Locate the cell with the specified text and output its [x, y] center coordinate. 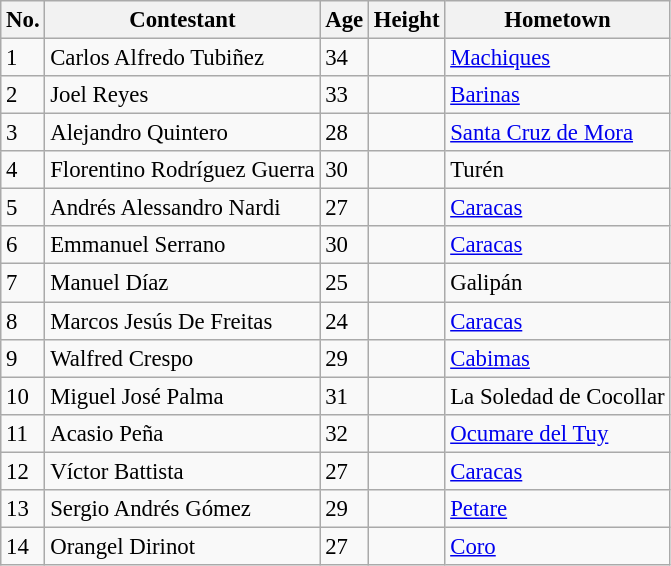
2 [23, 95]
Galipán [558, 283]
Manuel Díaz [182, 283]
Sergio Andrés Gómez [182, 509]
9 [23, 358]
7 [23, 283]
24 [344, 321]
3 [23, 133]
Coro [558, 546]
Santa Cruz de Mora [558, 133]
Barinas [558, 95]
13 [23, 509]
10 [23, 396]
5 [23, 208]
Miguel José Palma [182, 396]
6 [23, 245]
Age [344, 20]
Acasio Peña [182, 433]
8 [23, 321]
33 [344, 95]
Contestant [182, 20]
Carlos Alfredo Tubiñez [182, 58]
32 [344, 433]
No. [23, 20]
14 [23, 546]
31 [344, 396]
Turén [558, 170]
Víctor Battista [182, 471]
Orangel Dirinot [182, 546]
28 [344, 133]
Florentino Rodríguez Guerra [182, 170]
11 [23, 433]
La Soledad de Cocollar [558, 396]
Walfred Crespo [182, 358]
Joel Reyes [182, 95]
25 [344, 283]
Emmanuel Serrano [182, 245]
Hometown [558, 20]
Ocumare del Tuy [558, 433]
12 [23, 471]
Andrés Alessandro Nardi [182, 208]
Machiques [558, 58]
Petare [558, 509]
Alejandro Quintero [182, 133]
Cabimas [558, 358]
Marcos Jesús De Freitas [182, 321]
1 [23, 58]
Height [406, 20]
4 [23, 170]
34 [344, 58]
